Provide the [X, Y] coordinate of the cell's center where the given text is located.  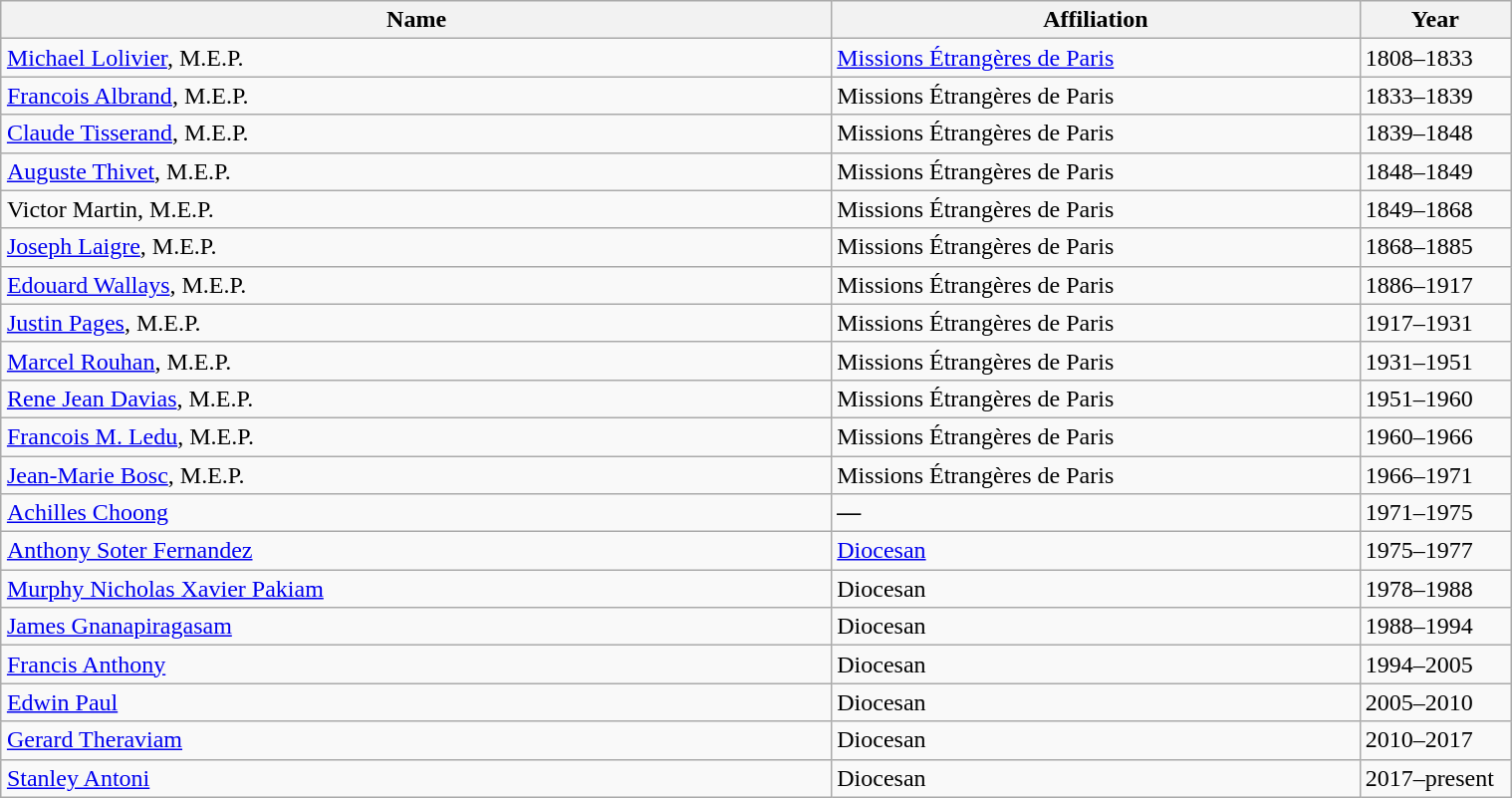
Jean-Marie Bosc, M.E.P. [416, 475]
Rene Jean Davias, M.E.P. [416, 399]
1966–1971 [1435, 475]
1917–1931 [1435, 323]
Claude Tisserand, M.E.P. [416, 133]
— [1096, 513]
Murphy Nicholas Xavier Pakiam [416, 589]
Year [1435, 20]
1971–1975 [1435, 513]
2010–2017 [1435, 740]
Michael Lolivier, M.E.P. [416, 58]
1951–1960 [1435, 399]
Name [416, 20]
Marcel Rouhan, M.E.P. [416, 361]
1839–1848 [1435, 133]
1960–1966 [1435, 436]
1808–1833 [1435, 58]
1849–1868 [1435, 209]
1978–1988 [1435, 589]
1988–1994 [1435, 627]
2005–2010 [1435, 702]
Francois Albrand, M.E.P. [416, 96]
James Gnanapiragasam [416, 627]
Francis Anthony [416, 665]
Affiliation [1096, 20]
1886–1917 [1435, 285]
1848–1849 [1435, 171]
Francois M. Ledu, M.E.P. [416, 436]
1994–2005 [1435, 665]
1833–1839 [1435, 96]
Stanley Antoni [416, 778]
Edwin Paul [416, 702]
Anthony Soter Fernandez [416, 551]
Victor Martin, M.E.P. [416, 209]
1931–1951 [1435, 361]
Achilles Choong [416, 513]
Justin Pages, M.E.P. [416, 323]
Edouard Wallays, M.E.P. [416, 285]
1868–1885 [1435, 247]
2017–present [1435, 778]
1975–1977 [1435, 551]
Gerard Theraviam [416, 740]
Auguste Thivet, M.E.P. [416, 171]
Joseph Laigre, M.E.P. [416, 247]
